From the cell containing the given text, extract its center point as [x, y] coordinate. 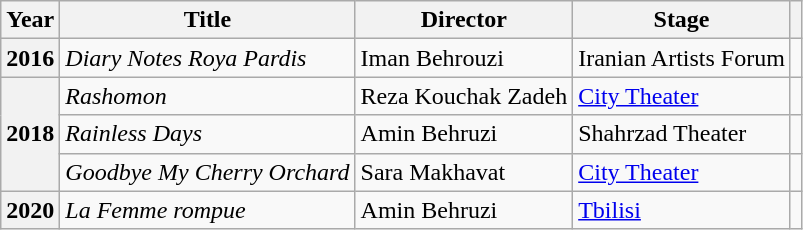
2018 [30, 134]
Rainless Days [208, 134]
Tbilisi [682, 210]
Title [208, 20]
2016 [30, 58]
Stage [682, 20]
Year [30, 20]
Director [464, 20]
Iman Behrouzi [464, 58]
La Femme rompue [208, 210]
Iranian Artists Forum [682, 58]
Reza Kouchak Zadeh [464, 96]
Sara Makhavat [464, 172]
2020 [30, 210]
Goodbye My Cherry Orchard [208, 172]
Diary Notes Roya Pardis [208, 58]
Shahrzad Theater [682, 134]
Rashomon [208, 96]
